From the cell containing the given text, extract its center point as [X, Y] coordinate. 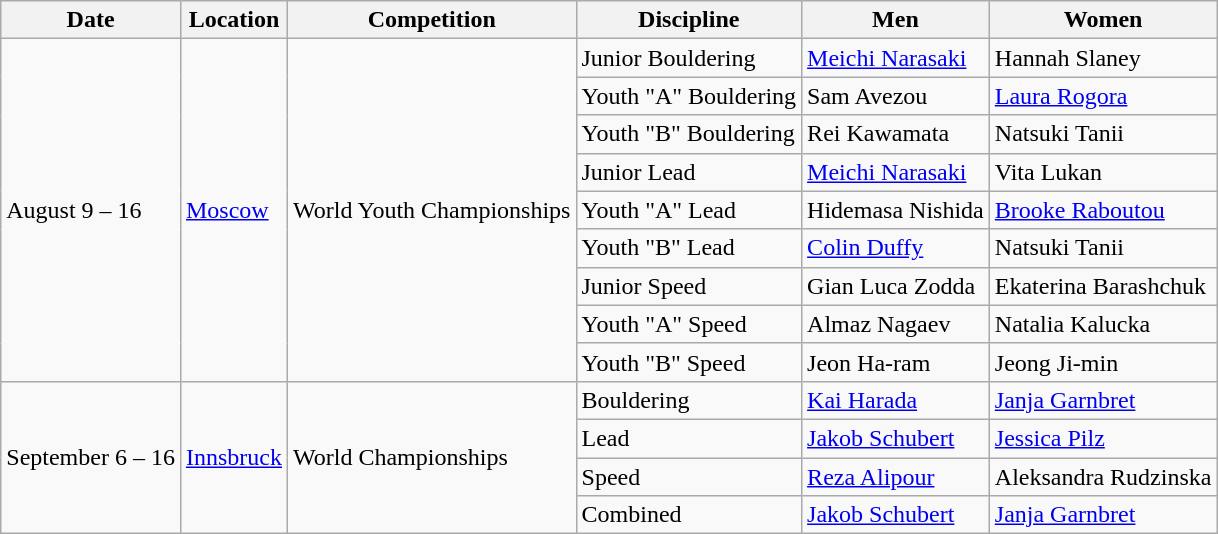
Jeon Ha-ram [896, 362]
Location [234, 20]
Laura Rogora [1103, 96]
Youth "A" Lead [689, 210]
Vita Lukan [1103, 172]
Junior Speed [689, 286]
Combined [689, 515]
Ekaterina Barashchuk [1103, 286]
Women [1103, 20]
Hidemasa Nishida [896, 210]
Lead [689, 438]
September 6 – 16 [91, 457]
Youth "A" Speed [689, 324]
Hannah Slaney [1103, 58]
Speed [689, 477]
Youth "B" Lead [689, 248]
Junior Bouldering [689, 58]
Jessica Pilz [1103, 438]
Colin Duffy [896, 248]
Innsbruck [234, 457]
Junior Lead [689, 172]
Youth "B" Speed [689, 362]
Jeong Ji-min [1103, 362]
Competition [432, 20]
Almaz Nagaev [896, 324]
Date [91, 20]
Brooke Raboutou [1103, 210]
Moscow [234, 210]
August 9 – 16 [91, 210]
Youth "A" Bouldering [689, 96]
Reza Alipour [896, 477]
Natalia Kalucka [1103, 324]
Kai Harada [896, 400]
World Championships [432, 457]
Youth "B" Bouldering [689, 134]
Sam Avezou [896, 96]
Discipline [689, 20]
Aleksandra Rudzinska [1103, 477]
Bouldering [689, 400]
Gian Luca Zodda [896, 286]
Rei Kawamata [896, 134]
Men [896, 20]
World Youth Championships [432, 210]
